Return [X, Y] of the center of cell containing provided text 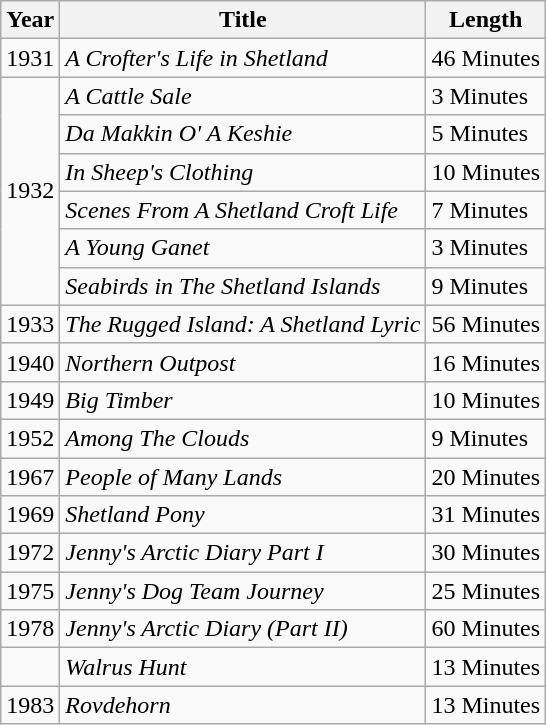
20 Minutes [486, 477]
In Sheep's Clothing [243, 172]
1983 [30, 705]
31 Minutes [486, 515]
56 Minutes [486, 324]
1949 [30, 400]
Da Makkin O' A Keshie [243, 134]
7 Minutes [486, 210]
1932 [30, 191]
Big Timber [243, 400]
Jenny's Arctic Diary Part I [243, 553]
Walrus Hunt [243, 667]
30 Minutes [486, 553]
16 Minutes [486, 362]
Northern Outpost [243, 362]
1969 [30, 515]
1972 [30, 553]
The Rugged Island: A Shetland Lyric [243, 324]
Year [30, 20]
People of Many Lands [243, 477]
Scenes From A Shetland Croft Life [243, 210]
Seabirds in The Shetland Islands [243, 286]
Among The Clouds [243, 438]
1967 [30, 477]
1940 [30, 362]
1975 [30, 591]
1952 [30, 438]
Rovdehorn [243, 705]
5 Minutes [486, 134]
1931 [30, 58]
A Cattle Sale [243, 96]
Jenny's Dog Team Journey [243, 591]
Jenny's Arctic Diary (Part II) [243, 629]
1933 [30, 324]
25 Minutes [486, 591]
Shetland Pony [243, 515]
Length [486, 20]
60 Minutes [486, 629]
Title [243, 20]
46 Minutes [486, 58]
A Crofter's Life in Shetland [243, 58]
A Young Ganet [243, 248]
1978 [30, 629]
